Detect which cell encompasses the target text, then output its [X, Y] center coordinate. 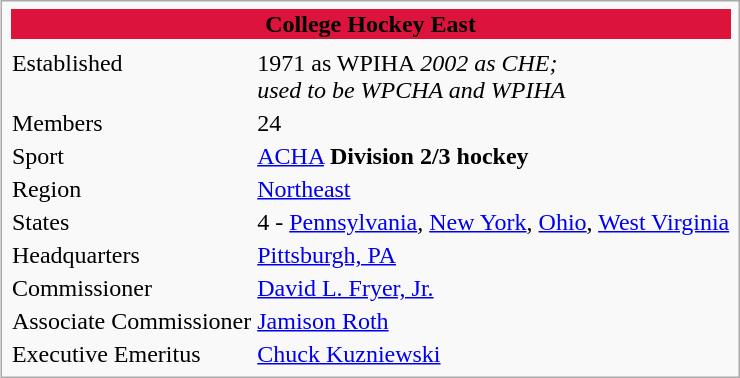
Sport [131, 156]
Associate Commissioner [131, 321]
1971 as WPIHA 2002 as CHE; used to be WPCHA and WPIHA [494, 76]
David L. Fryer, Jr. [494, 288]
Pittsburgh, PA [494, 255]
Jamison Roth [494, 321]
Commissioner [131, 288]
Region [131, 189]
Chuck Kuzniewski [494, 354]
Established [131, 76]
College Hockey East [370, 24]
Northeast [494, 189]
24 [494, 123]
Headquarters [131, 255]
Executive Emeritus [131, 354]
States [131, 222]
4 - Pennsylvania, New York, Ohio, West Virginia [494, 222]
ACHA Division 2/3 hockey [494, 156]
Members [131, 123]
